From the cell containing the given text, extract its center point as [x, y] coordinate. 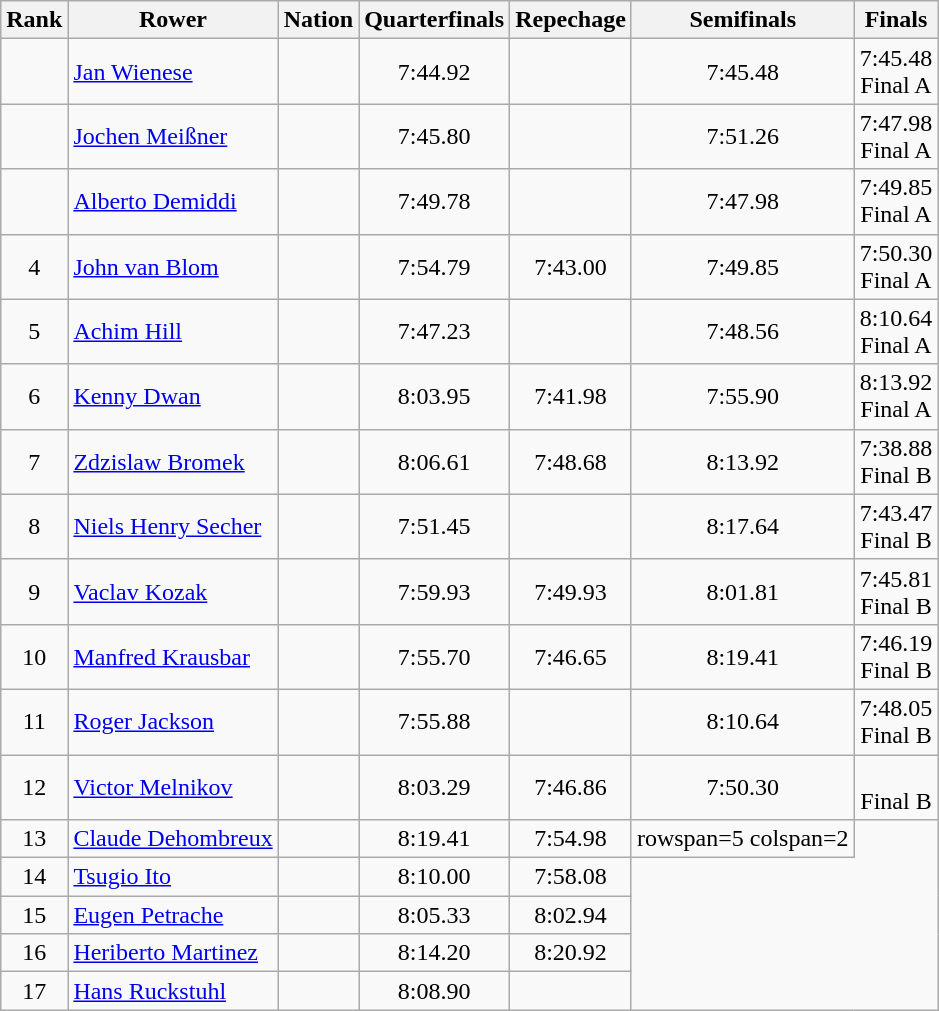
Jochen Meißner [173, 136]
Claude Dehombreux [173, 839]
7:45.48Final A [896, 72]
Kenny Dwan [173, 396]
7:38.88Final B [896, 462]
7:47.23 [434, 332]
7:48.56 [742, 332]
14 [34, 877]
7:41.98 [571, 396]
Rank [34, 20]
7:45.48 [742, 72]
8:06.61 [434, 462]
8:13.92 [742, 462]
7:59.93 [434, 592]
5 [34, 332]
8:02.94 [571, 915]
Alberto Demiddi [173, 202]
8:10.64 [742, 722]
8:20.92 [571, 953]
15 [34, 915]
12 [34, 786]
Quarterfinals [434, 20]
8:17.64 [742, 526]
7:45.81Final B [896, 592]
8:03.95 [434, 396]
Jan Wienese [173, 72]
7:49.78 [434, 202]
7:46.19Final B [896, 656]
7:48.68 [571, 462]
8:14.20 [434, 953]
7:44.92 [434, 72]
17 [34, 991]
rowspan=5 colspan=2 [742, 839]
7:47.98Final A [896, 136]
10 [34, 656]
7:54.98 [571, 839]
7:49.93 [571, 592]
7:51.26 [742, 136]
Finals [896, 20]
11 [34, 722]
8 [34, 526]
9 [34, 592]
4 [34, 266]
7 [34, 462]
7:43.47Final B [896, 526]
Victor Melnikov [173, 786]
7:55.90 [742, 396]
7:55.70 [434, 656]
7:46.86 [571, 786]
Semifinals [742, 20]
7:55.88 [434, 722]
7:49.85 [742, 266]
8:13.92Final A [896, 396]
7:50.30Final A [896, 266]
Rower [173, 20]
Achim Hill [173, 332]
7:48.05Final B [896, 722]
8:03.29 [434, 786]
7:58.08 [571, 877]
16 [34, 953]
Manfred Krausbar [173, 656]
Final B [896, 786]
Roger Jackson [173, 722]
Eugen Petrache [173, 915]
6 [34, 396]
7:50.30 [742, 786]
7:43.00 [571, 266]
Tsugio Ito [173, 877]
John van Blom [173, 266]
8:10.00 [434, 877]
Heriberto Martinez [173, 953]
7:51.45 [434, 526]
7:54.79 [434, 266]
13 [34, 839]
Zdzislaw Bromek [173, 462]
Repechage [571, 20]
Vaclav Kozak [173, 592]
7:45.80 [434, 136]
7:49.85Final A [896, 202]
Nation [318, 20]
Niels Henry Secher [173, 526]
8:08.90 [434, 991]
7:46.65 [571, 656]
8:10.64Final A [896, 332]
8:01.81 [742, 592]
Hans Ruckstuhl [173, 991]
7:47.98 [742, 202]
8:05.33 [434, 915]
